Locate the cell with the specified text and output its [x, y] center coordinate. 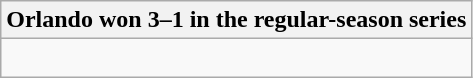
Orlando won 3–1 in the regular-season series [236, 20]
